Detect which cell encompasses the target text, then output its [X, Y] center coordinate. 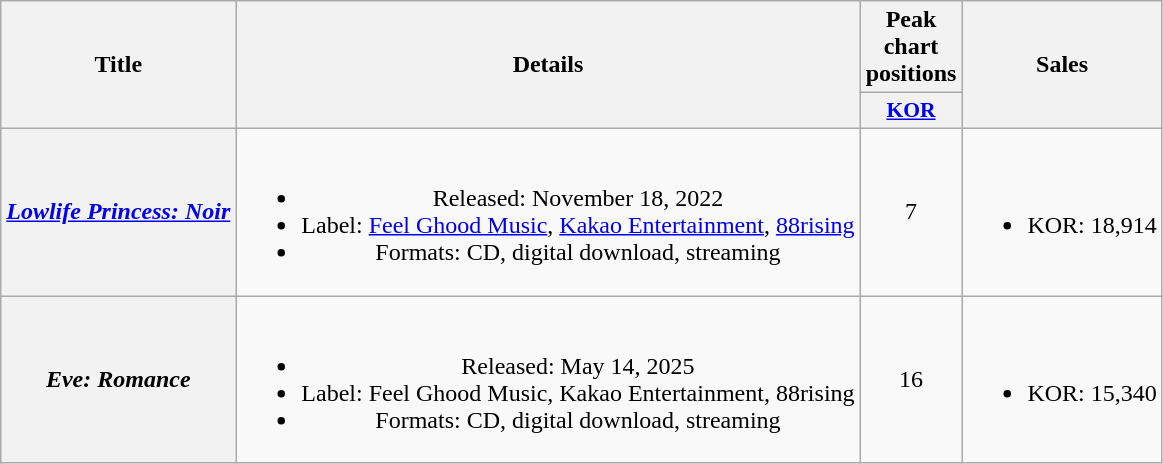
Released: May 14, 2025Label: Feel Ghood Music, Kakao Entertainment, 88risingFormats: CD, digital download, streaming [548, 380]
Details [548, 65]
16 [911, 380]
Eve: Romance [118, 380]
KOR [911, 111]
KOR: 15,340 [1062, 380]
Title [118, 65]
7 [911, 212]
Released: November 18, 2022Label: Feel Ghood Music, Kakao Entertainment, 88risingFormats: CD, digital download, streaming [548, 212]
Sales [1062, 65]
Peak chartpositions [911, 47]
KOR: 18,914 [1062, 212]
Lowlife Princess: Noir [118, 212]
